Identify which cell holds the provided text, then report its [X, Y] central coordinate. 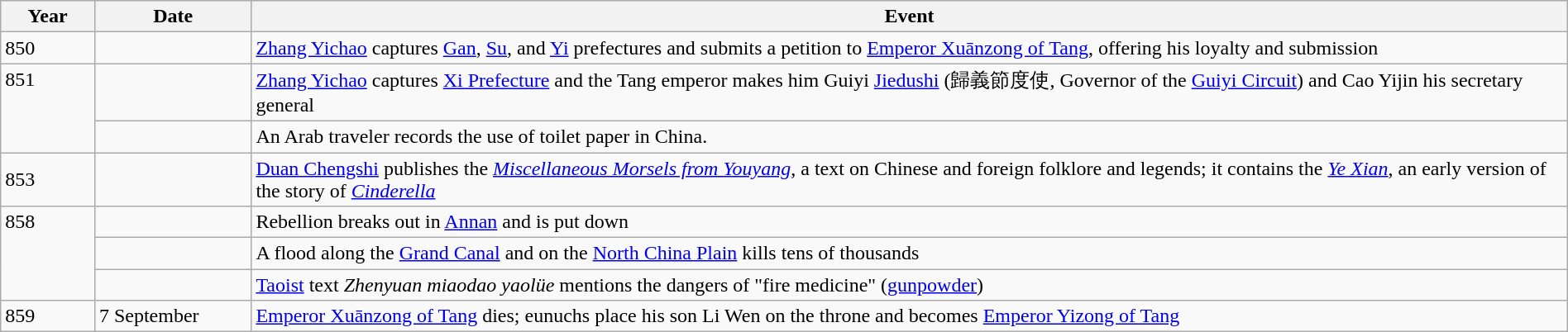
7 September [172, 316]
Year [48, 17]
Date [172, 17]
Event [910, 17]
Emperor Xuānzong of Tang dies; eunuchs place his son Li Wen on the throne and becomes Emperor Yizong of Tang [910, 316]
850 [48, 48]
Rebellion breaks out in Annan and is put down [910, 222]
Zhang Yichao captures Gan, Su, and Yi prefectures and submits a petition to Emperor Xuānzong of Tang, offering his loyalty and submission [910, 48]
An Arab traveler records the use of toilet paper in China. [910, 136]
Taoist text Zhenyuan miaodao yaolüe mentions the dangers of "fire medicine" (gunpowder) [910, 285]
858 [48, 254]
A flood along the Grand Canal and on the North China Plain kills tens of thousands [910, 254]
859 [48, 316]
851 [48, 108]
853 [48, 178]
